Extract the (x, y) coordinate from the center of the cell holding the provided text.  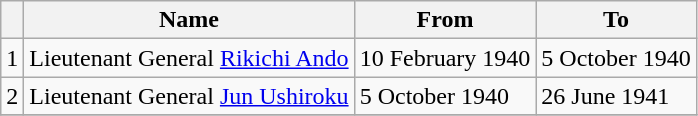
Name (189, 20)
From (445, 20)
To (616, 20)
26 June 1941 (616, 96)
1 (12, 58)
2 (12, 96)
Lieutenant General Jun Ushiroku (189, 96)
Lieutenant General Rikichi Ando (189, 58)
10 February 1940 (445, 58)
